Extract the (x, y) coordinate from the center of the cell holding the provided text.  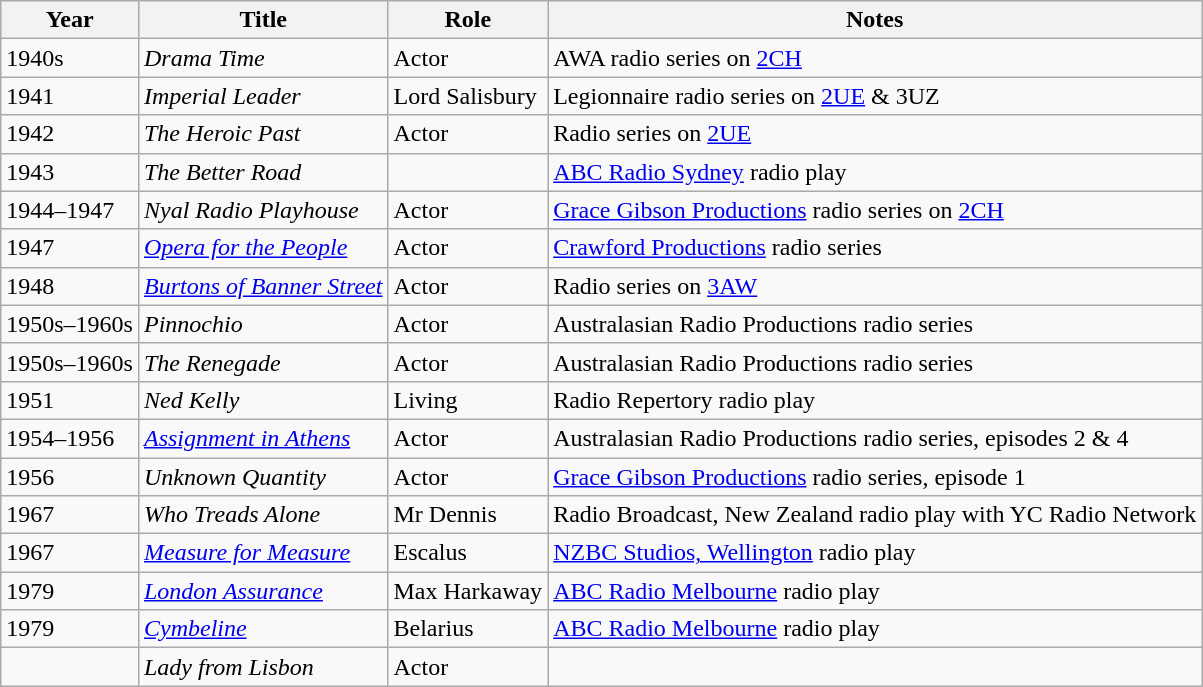
London Assurance (262, 591)
Radio series on 3AW (875, 286)
Year (70, 20)
Grace Gibson Productions radio series on 2CH (875, 210)
Unknown Quantity (262, 477)
Role (468, 20)
Max Harkaway (468, 591)
Radio Repertory radio play (875, 400)
Imperial Leader (262, 96)
The Better Road (262, 172)
Burtons of Banner Street (262, 286)
Mr Dennis (468, 515)
Measure for Measure (262, 553)
Who Treads Alone (262, 515)
Living (468, 400)
Escalus (468, 553)
Lord Salisbury (468, 96)
Opera for the People (262, 248)
1944–1947 (70, 210)
1947 (70, 248)
Nyal Radio Playhouse (262, 210)
Grace Gibson Productions radio series, episode 1 (875, 477)
Drama Time (262, 58)
Crawford Productions radio series (875, 248)
The Renegade (262, 362)
1941 (70, 96)
Pinnochio (262, 324)
1942 (70, 134)
Belarius (468, 629)
1951 (70, 400)
Radio Broadcast, New Zealand radio play with YC Radio Network (875, 515)
1940s (70, 58)
1943 (70, 172)
Cymbeline (262, 629)
1948 (70, 286)
Ned Kelly (262, 400)
Australasian Radio Productions radio series, episodes 2 & 4 (875, 438)
Radio series on 2UE (875, 134)
NZBC Studios, Wellington radio play (875, 553)
Title (262, 20)
The Heroic Past (262, 134)
Lady from Lisbon (262, 667)
Legionnaire radio series on 2UE & 3UZ (875, 96)
1956 (70, 477)
Assignment in Athens (262, 438)
ABC Radio Sydney radio play (875, 172)
AWA radio series on 2CH (875, 58)
Notes (875, 20)
1954–1956 (70, 438)
